Output the [X, Y] coordinate of the center of the cell containing the given text.  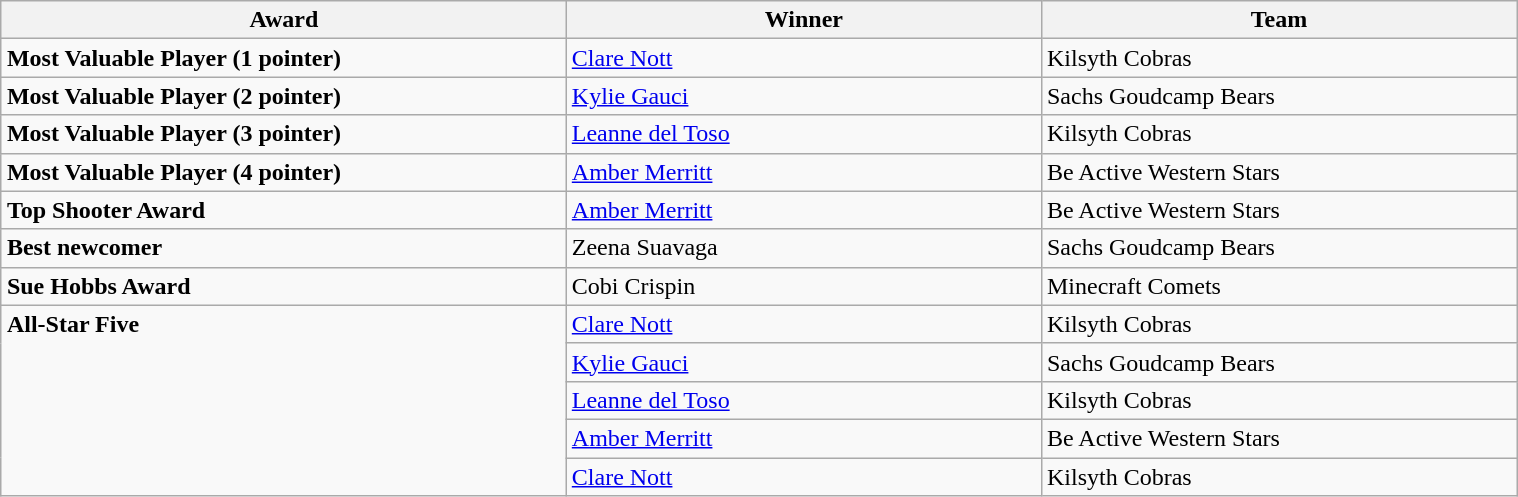
Sue Hobbs Award [284, 286]
Most Valuable Player (3 pointer) [284, 134]
Minecraft Comets [1278, 286]
Most Valuable Player (4 pointer) [284, 172]
All-Star Five [284, 400]
Zeena Suavaga [804, 248]
Top Shooter Award [284, 210]
Cobi Crispin [804, 286]
Team [1278, 20]
Most Valuable Player (2 pointer) [284, 96]
Most Valuable Player (1 pointer) [284, 58]
Award [284, 20]
Winner [804, 20]
Best newcomer [284, 248]
